Determine the [X, Y] coordinate at the center of the cell enclosing the given text.  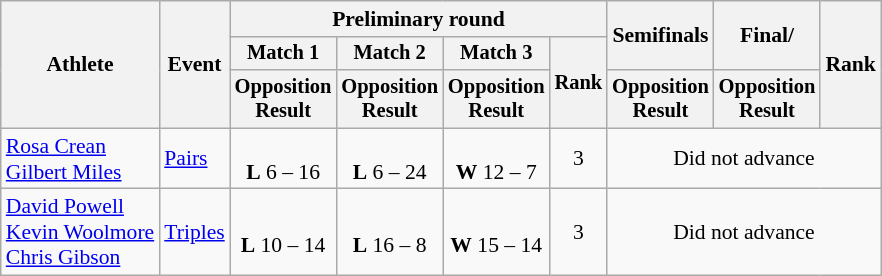
Triples [194, 232]
Match 2 [390, 54]
Rosa CreanGilbert Miles [80, 158]
David PowellKevin WoolmoreChris Gibson [80, 232]
Match 1 [284, 54]
Semifinals [660, 36]
L 10 – 14 [284, 232]
W 12 – 7 [496, 158]
Pairs [194, 158]
Final/ [768, 36]
Athlete [80, 64]
Match 3 [496, 54]
W 15 – 14 [496, 232]
Event [194, 64]
L 6 – 16 [284, 158]
Preliminary round [418, 19]
L 6 – 24 [390, 158]
L 16 – 8 [390, 232]
